Search for the cell housing the specified text and yield its [x, y] center coordinate. 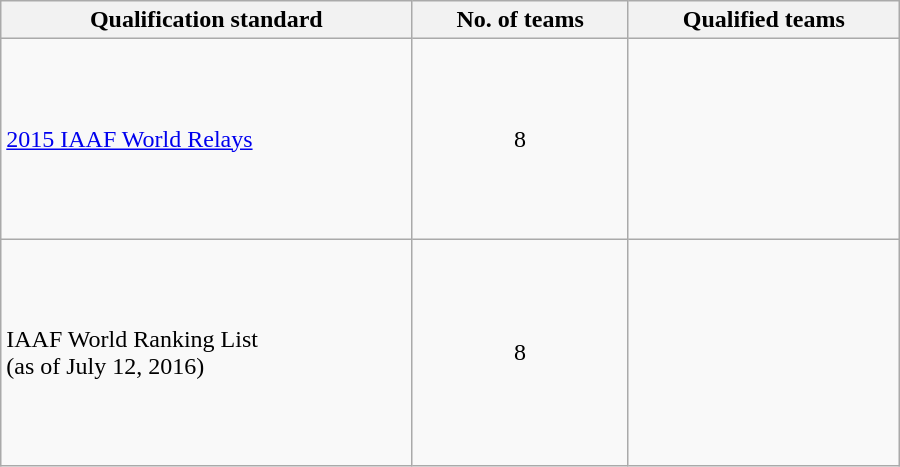
2015 IAAF World Relays [206, 139]
No. of teams [520, 20]
IAAF World Ranking List(as of July 12, 2016) [206, 352]
Qualified teams [764, 20]
Qualification standard [206, 20]
